Locate the cell with the specified text and output its [X, Y] center coordinate. 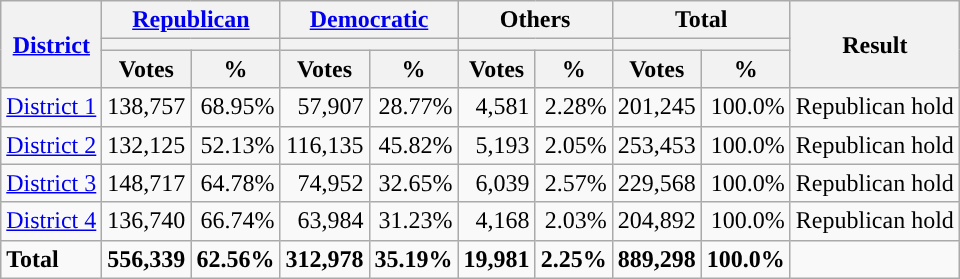
201,245 [656, 107]
45.82% [414, 145]
204,892 [656, 221]
136,740 [146, 221]
32.65% [414, 183]
31.23% [414, 221]
57,907 [324, 107]
63,984 [324, 221]
4,168 [496, 221]
5,193 [496, 145]
312,978 [324, 259]
19,981 [496, 259]
District 2 [52, 145]
229,568 [656, 183]
2.05% [574, 145]
62.56% [236, 259]
4,581 [496, 107]
District [52, 44]
64.78% [236, 183]
Republican [191, 20]
Result [874, 44]
66.74% [236, 221]
74,952 [324, 183]
2.25% [574, 259]
28.77% [414, 107]
138,757 [146, 107]
556,339 [146, 259]
889,298 [656, 259]
2.03% [574, 221]
52.13% [236, 145]
2.57% [574, 183]
2.28% [574, 107]
Others [535, 20]
District 3 [52, 183]
35.19% [414, 259]
District 4 [52, 221]
District 1 [52, 107]
132,125 [146, 145]
148,717 [146, 183]
6,039 [496, 183]
68.95% [236, 107]
Democratic [369, 20]
116,135 [324, 145]
253,453 [656, 145]
